Capture the cell that displays the provided text and extract its (X, Y) central coordinate. 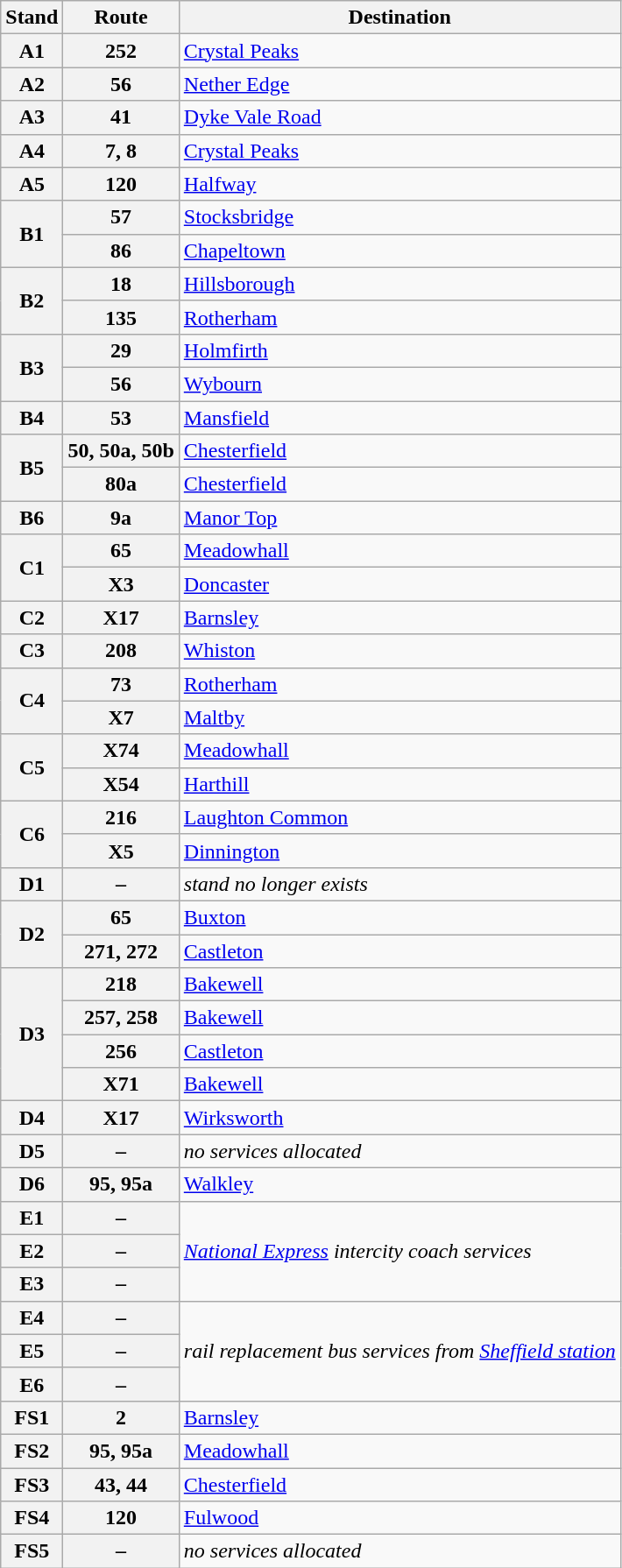
E5 (32, 1351)
D3 (32, 1035)
B1 (32, 234)
Mansfield (399, 418)
43, 44 (121, 1485)
FS3 (32, 1485)
X7 (121, 717)
X71 (121, 1084)
A1 (32, 51)
FS4 (32, 1518)
D5 (32, 1151)
B6 (32, 518)
X54 (121, 784)
B2 (32, 300)
National Express intercity coach services (399, 1251)
Stocksbridge (399, 217)
Wirksworth (399, 1118)
B4 (32, 418)
Doncaster (399, 584)
stand no longer exists (399, 884)
C1 (32, 568)
Stand (32, 18)
B5 (32, 468)
D2 (32, 934)
Manor Top (399, 518)
Maltby (399, 717)
A2 (32, 84)
Buxton (399, 917)
D6 (32, 1184)
216 (121, 817)
X74 (121, 751)
Harthill (399, 784)
A4 (32, 151)
E2 (32, 1251)
53 (121, 418)
2 (121, 1417)
208 (121, 651)
Fulwood (399, 1518)
Nether Edge (399, 84)
57 (121, 217)
C5 (32, 767)
Route (121, 18)
FS2 (32, 1451)
X3 (121, 584)
86 (121, 251)
Whiston (399, 651)
X5 (121, 851)
Holmfirth (399, 350)
252 (121, 51)
D4 (32, 1118)
E4 (32, 1317)
73 (121, 684)
B3 (32, 367)
Halfway (399, 184)
C2 (32, 618)
E3 (32, 1284)
Hillsborough (399, 284)
135 (121, 317)
50, 50a, 50b (121, 451)
FS5 (32, 1551)
271, 272 (121, 950)
Dyke Vale Road (399, 117)
D1 (32, 884)
80a (121, 484)
Destination (399, 18)
256 (121, 1051)
Wybourn (399, 384)
18 (121, 284)
41 (121, 117)
29 (121, 350)
9a (121, 518)
7, 8 (121, 151)
A3 (32, 117)
C3 (32, 651)
rail replacement bus services from Sheffield station (399, 1351)
Laughton Common (399, 817)
A5 (32, 184)
257, 258 (121, 1018)
C4 (32, 701)
FS1 (32, 1417)
E1 (32, 1218)
218 (121, 985)
Chapeltown (399, 251)
Dinnington (399, 851)
Walkley (399, 1184)
C6 (32, 834)
E6 (32, 1384)
